Search for the cell housing the specified text and yield its (x, y) center coordinate. 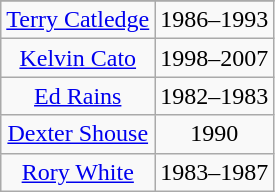
Ed Rains (78, 96)
1983–1987 (214, 172)
Dexter Shouse (78, 134)
1986–1993 (214, 20)
Rory White (78, 172)
Terry Catledge (78, 20)
Kelvin Cato (78, 58)
1998–2007 (214, 58)
1982–1983 (214, 96)
1990 (214, 134)
